Return the [x, y] coordinate for the center point of the cell that contains the specified text.  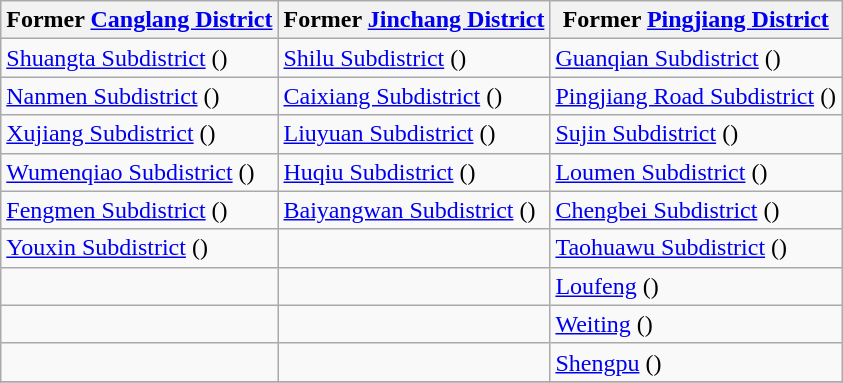
Loufeng () [696, 286]
Baiyangwan Subdistrict () [414, 210]
Liuyuan Subdistrict () [414, 134]
Weiting () [696, 324]
Nanmen Subdistrict () [140, 96]
Xujiang Subdistrict () [140, 134]
Former Canglang District [140, 20]
Wumenqiao Subdistrict () [140, 172]
Shilu Subdistrict () [414, 58]
Huqiu Subdistrict () [414, 172]
Shuangta Subdistrict () [140, 58]
Former Pingjiang District [696, 20]
Chengbei Subdistrict () [696, 210]
Loumen Subdistrict () [696, 172]
Taohuawu Subdistrict () [696, 248]
Youxin Subdistrict () [140, 248]
Pingjiang Road Subdistrict () [696, 96]
Caixiang Subdistrict () [414, 96]
Shengpu () [696, 362]
Guanqian Subdistrict () [696, 58]
Sujin Subdistrict () [696, 134]
Former Jinchang District [414, 20]
Fengmen Subdistrict () [140, 210]
